Search for the cell housing the specified text and yield its [x, y] center coordinate. 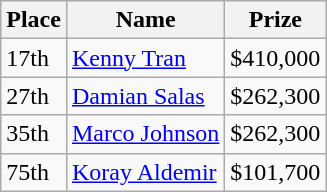
Place [34, 20]
Marco Johnson [145, 134]
17th [34, 58]
Name [145, 20]
Kenny Tran [145, 58]
75th [34, 172]
$101,700 [276, 172]
27th [34, 96]
Prize [276, 20]
Koray Aldemir [145, 172]
$410,000 [276, 58]
Damian Salas [145, 96]
35th [34, 134]
